Determine the (x, y) coordinate at the center of the cell enclosing the given text.  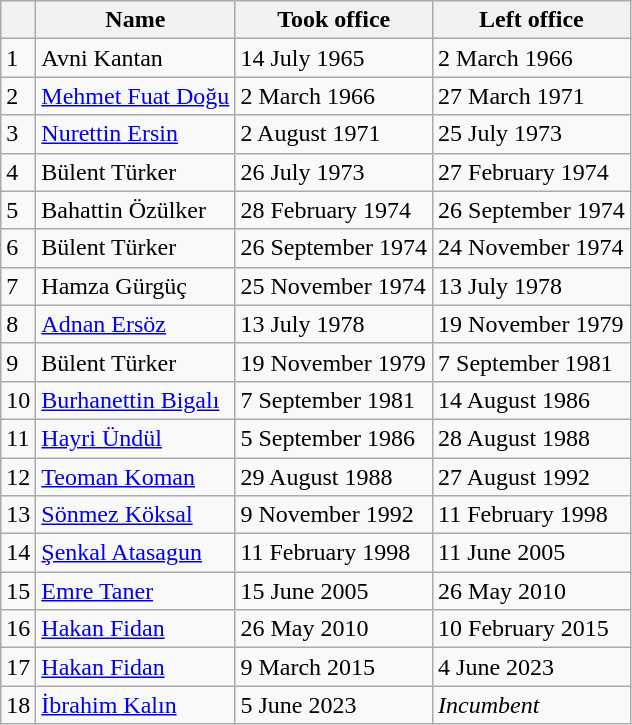
16 (18, 629)
8 (18, 324)
27 March 1971 (532, 96)
9 (18, 362)
11 (18, 438)
28 August 1988 (532, 438)
6 (18, 248)
Took office (334, 20)
Emre Taner (136, 591)
29 August 1988 (334, 477)
Name (136, 20)
2 (18, 96)
26 July 1973 (334, 172)
Şenkal Atasagun (136, 553)
Avni Kantan (136, 58)
9 November 1992 (334, 515)
10 February 2015 (532, 629)
10 (18, 400)
Adnan Ersöz (136, 324)
Nurettin Ersin (136, 134)
5 September 1986 (334, 438)
25 July 1973 (532, 134)
5 June 2023 (334, 705)
14 August 1986 (532, 400)
Left office (532, 20)
Mehmet Fuat Doğu (136, 96)
27 February 1974 (532, 172)
4 June 2023 (532, 667)
Hamza Gürgüç (136, 286)
7 (18, 286)
14 July 1965 (334, 58)
1 (18, 58)
Hayri Ündül (136, 438)
15 June 2005 (334, 591)
3 (18, 134)
Incumbent (532, 705)
Teoman Koman (136, 477)
Bahattin Özülker (136, 210)
İbrahim Kalın (136, 705)
Sönmez Köksal (136, 515)
12 (18, 477)
Burhanettin Bigalı (136, 400)
9 March 2015 (334, 667)
14 (18, 553)
13 (18, 515)
25 November 1974 (334, 286)
2 August 1971 (334, 134)
18 (18, 705)
4 (18, 172)
17 (18, 667)
28 February 1974 (334, 210)
24 November 1974 (532, 248)
5 (18, 210)
11 June 2005 (532, 553)
27 August 1992 (532, 477)
15 (18, 591)
